Provide the (x, y) coordinate of the cell's center where the given text is located.  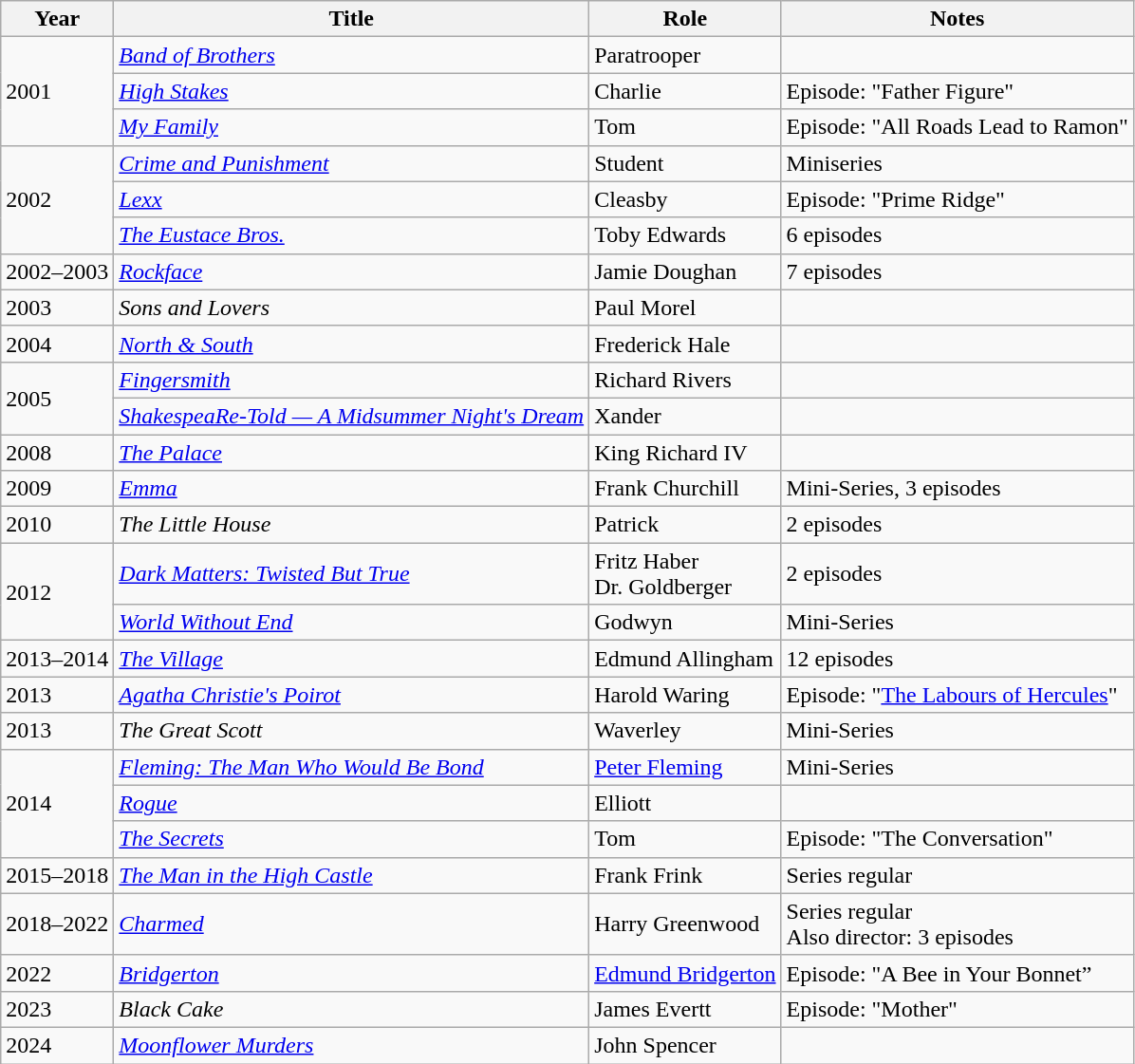
James Evertt (685, 1009)
High Stakes (351, 91)
2015–2018 (57, 875)
Bridgerton (351, 973)
The Little House (351, 525)
Black Cake (351, 1009)
Peter Fleming (685, 767)
Episode: "Mother" (957, 1009)
Episode: "Father Figure" (957, 91)
2002–2003 (57, 271)
Mini-Series, 3 episodes (957, 489)
Episode: "All Roads Lead to Ramon" (957, 127)
2014 (57, 803)
Notes (957, 19)
My Family (351, 127)
12 episodes (957, 659)
Crime and Punishment (351, 163)
Fingersmith (351, 380)
Episode: "A Bee in Your Bonnet” (957, 973)
Charlie (685, 91)
2002 (57, 199)
ShakespeaRe-Told — A Midsummer Night's Dream (351, 416)
2018–2022 (57, 924)
2023 (57, 1009)
Harry Greenwood (685, 924)
The Eustace Bros. (351, 235)
2008 (57, 453)
Charmed (351, 924)
2022 (57, 973)
Rockface (351, 271)
Rogue (351, 803)
2005 (57, 398)
6 episodes (957, 235)
Episode: "The Conversation" (957, 839)
Harold Waring (685, 695)
Edmund Allingham (685, 659)
Year (57, 19)
Elliott (685, 803)
The Secrets (351, 839)
Patrick (685, 525)
Paratrooper (685, 55)
Moonflower Murders (351, 1045)
Series regularAlso director: 3 episodes (957, 924)
2003 (57, 308)
Jamie Doughan (685, 271)
Paul Morel (685, 308)
2024 (57, 1045)
Fritz Haber Dr. Goldberger (685, 573)
The Palace (351, 453)
Waverley (685, 731)
John Spencer (685, 1045)
Cleasby (685, 199)
7 episodes (957, 271)
Xander (685, 416)
Fleming: The Man Who Would Be Bond (351, 767)
Miniseries (957, 163)
The Man in the High Castle (351, 875)
Dark Matters: Twisted But True (351, 573)
Frederick Hale (685, 344)
Role (685, 19)
2001 (57, 91)
World Without End (351, 623)
Frank Frink (685, 875)
2009 (57, 489)
Godwyn (685, 623)
Episode: "The Labours of Hercules" (957, 695)
Title (351, 19)
2010 (57, 525)
Series regular (957, 875)
2004 (57, 344)
The Village (351, 659)
2012 (57, 592)
Richard Rivers (685, 380)
Sons and Lovers (351, 308)
Agatha Christie's Poirot (351, 695)
2013–2014 (57, 659)
Edmund Bridgerton (685, 973)
Frank Churchill (685, 489)
North & South (351, 344)
King Richard IV (685, 453)
Episode: "Prime Ridge" (957, 199)
The Great Scott (351, 731)
Lexx (351, 199)
Emma (351, 489)
Toby Edwards (685, 235)
Band of Brothers (351, 55)
Student (685, 163)
